Pinpoint the cell where the given text exists, returning its (x, y) midpoint coordinate. 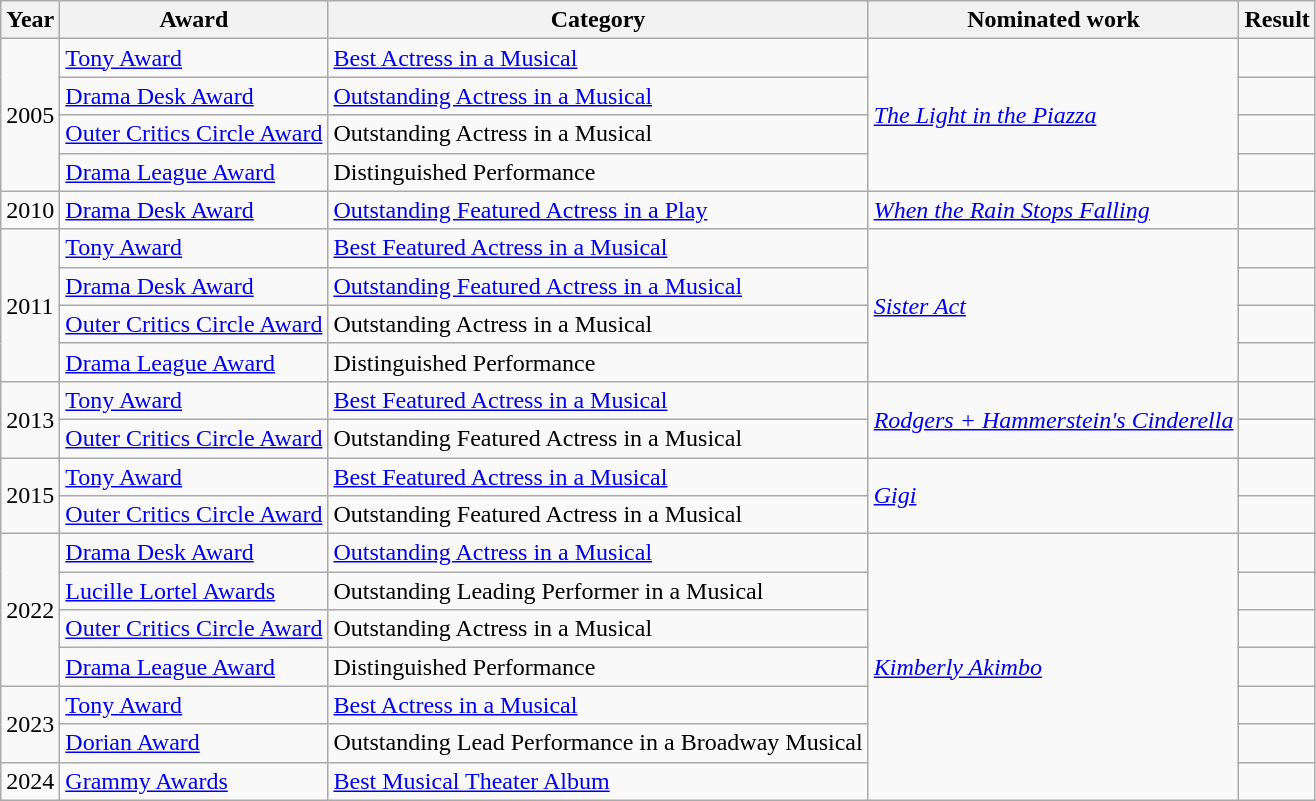
2010 (30, 210)
Year (30, 20)
When the Rain Stops Falling (1054, 210)
Nominated work (1054, 20)
2024 (30, 781)
Category (598, 20)
2013 (30, 419)
Gigi (1054, 496)
Award (194, 20)
Outstanding Leading Performer in a Musical (598, 591)
2015 (30, 496)
2022 (30, 610)
Best Musical Theater Album (598, 781)
2011 (30, 305)
Dorian Award (194, 743)
Lucille Lortel Awards (194, 591)
Kimberly Akimbo (1054, 667)
Sister Act (1054, 305)
2005 (30, 115)
Outstanding Lead Performance in a Broadway Musical (598, 743)
Grammy Awards (194, 781)
2023 (30, 724)
Rodgers + Hammerstein's Cinderella (1054, 419)
Outstanding Featured Actress in a Play (598, 210)
Result (1277, 20)
The Light in the Piazza (1054, 115)
